Locate the cell with the specified text and output its (X, Y) center coordinate. 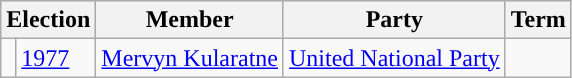
Election (48, 20)
1977 (56, 58)
Member (190, 20)
United National Party (394, 58)
Party (394, 20)
Term (538, 20)
Mervyn Kularatne (190, 58)
